For the text-containing cell, return its midpoint in (x, y) coordinate format. 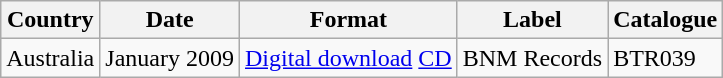
January 2009 (170, 58)
BTR039 (666, 58)
Digital download CD (349, 58)
Format (349, 20)
BNM Records (532, 58)
Label (532, 20)
Date (170, 20)
Catalogue (666, 20)
Country (50, 20)
Australia (50, 58)
